Locate the cell with the specified text and output its [x, y] center coordinate. 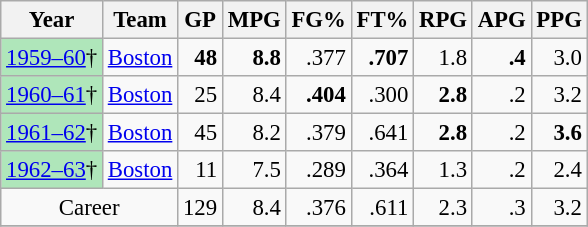
Team [140, 20]
11 [200, 170]
APG [502, 20]
1962–63† [52, 170]
1959–60† [52, 58]
48 [200, 58]
.707 [382, 58]
.404 [318, 95]
FT% [382, 20]
.289 [318, 170]
MPG [254, 20]
.377 [318, 58]
2.4 [559, 170]
8.8 [254, 58]
1.8 [444, 58]
8.2 [254, 133]
.379 [318, 133]
1.3 [444, 170]
GP [200, 20]
25 [200, 95]
3.0 [559, 58]
.4 [502, 58]
.3 [502, 208]
FG% [318, 20]
3.6 [559, 133]
.376 [318, 208]
129 [200, 208]
.364 [382, 170]
.611 [382, 208]
RPG [444, 20]
1961–62† [52, 133]
.300 [382, 95]
Year [52, 20]
.641 [382, 133]
1960–61† [52, 95]
7.5 [254, 170]
Career [90, 208]
2.3 [444, 208]
PPG [559, 20]
45 [200, 133]
